Search for the cell housing the specified text and yield its [x, y] center coordinate. 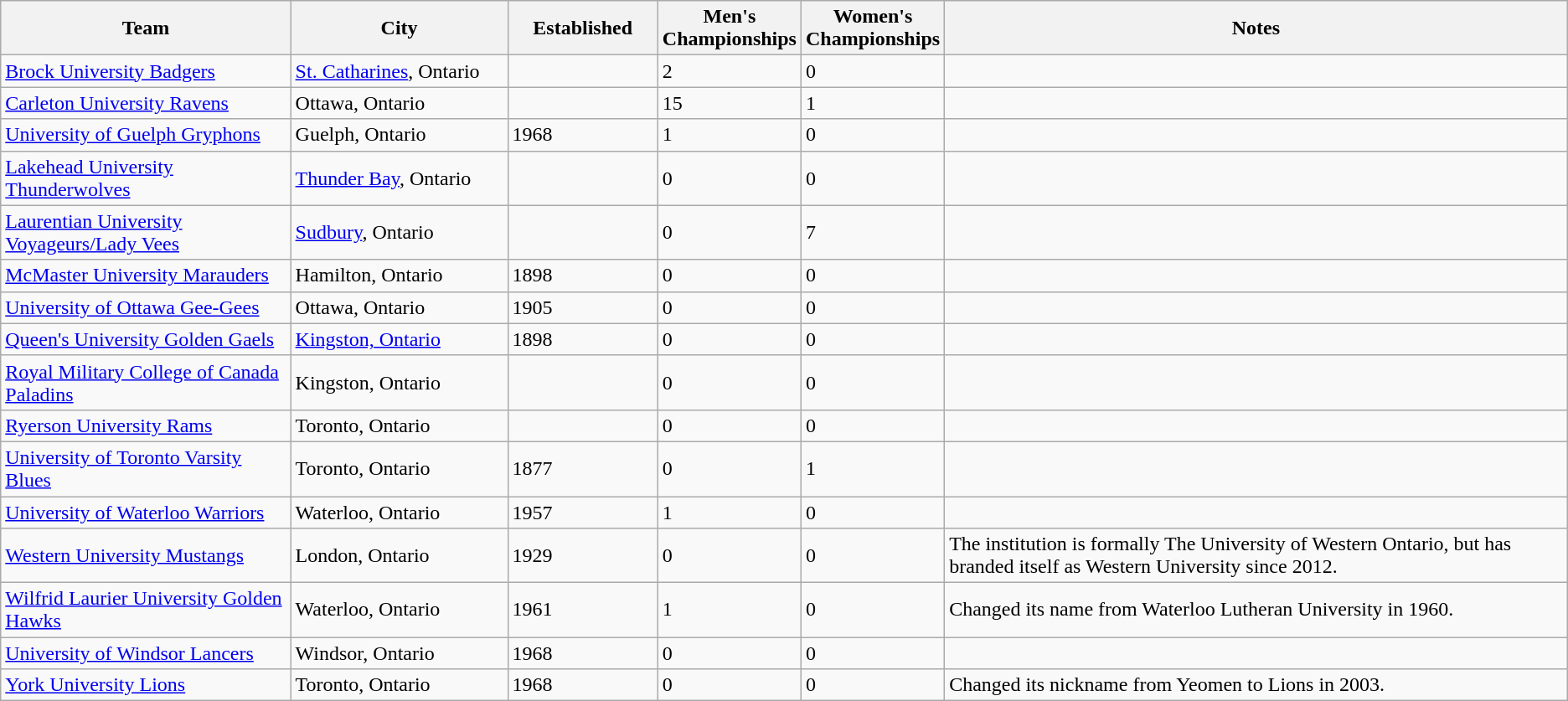
University of Windsor Lancers [146, 653]
7 [873, 233]
Laurentian University Voyageurs/Lady Vees [146, 233]
15 [729, 103]
University of Guelph Gryphons [146, 135]
1905 [583, 307]
Team [146, 28]
University of Toronto Varsity Blues [146, 469]
Notes [1256, 28]
Carleton University Ravens [146, 103]
Established [583, 28]
1961 [583, 610]
1957 [583, 512]
City [399, 28]
2 [729, 71]
Queen's University Golden Gaels [146, 339]
1929 [583, 556]
The institution is formally The University of Western Ontario, but has branded itself as Western University since 2012. [1256, 556]
Hamilton, Ontario [399, 276]
University of Waterloo Warriors [146, 512]
Sudbury, Ontario [399, 233]
1877 [583, 469]
McMaster University Marauders [146, 276]
St. Catharines, Ontario [399, 71]
Lakehead University Thunderwolves [146, 178]
Thunder Bay, Ontario [399, 178]
York University Lions [146, 685]
Men's Championships [729, 28]
Brock University Badgers [146, 71]
Women's Championships [873, 28]
Changed its name from Waterloo Lutheran University in 1960. [1256, 610]
Western University Mustangs [146, 556]
Ryerson University Rams [146, 425]
Guelph, Ontario [399, 135]
Changed its nickname from Yeomen to Lions in 2003. [1256, 685]
Royal Military College of Canada Paladins [146, 382]
Wilfrid Laurier University Golden Hawks [146, 610]
London, Ontario [399, 556]
University of Ottawa Gee-Gees [146, 307]
Windsor, Ontario [399, 653]
